Detect which cell encompasses the target text, then output its [x, y] center coordinate. 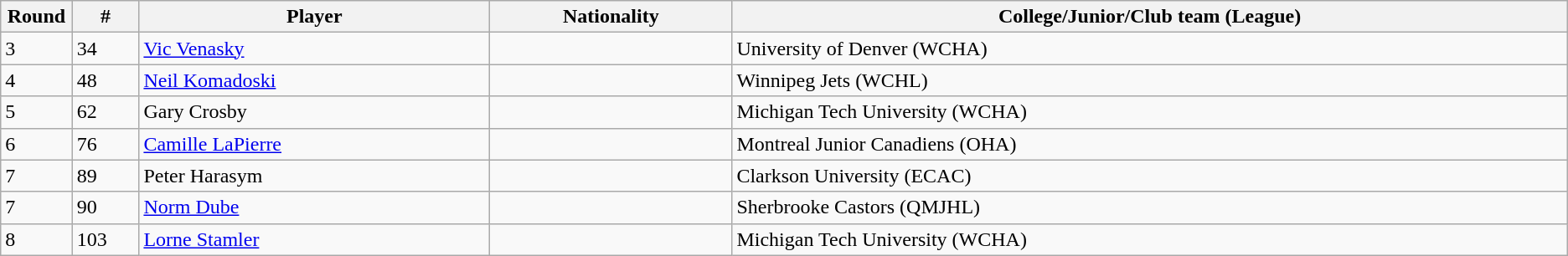
Sherbrooke Castors (QMJHL) [1149, 207]
6 [37, 144]
Round [37, 17]
Gary Crosby [315, 112]
# [106, 17]
Montreal Junior Canadiens (OHA) [1149, 144]
4 [37, 80]
34 [106, 49]
48 [106, 80]
Player [315, 17]
76 [106, 144]
5 [37, 112]
Lorne Stamler [315, 239]
University of Denver (WCHA) [1149, 49]
Camille LaPierre [315, 144]
Neil Komadoski [315, 80]
3 [37, 49]
62 [106, 112]
College/Junior/Club team (League) [1149, 17]
8 [37, 239]
90 [106, 207]
89 [106, 176]
103 [106, 239]
Nationality [611, 17]
Norm Dube [315, 207]
Winnipeg Jets (WCHL) [1149, 80]
Vic Venasky [315, 49]
Peter Harasym [315, 176]
Clarkson University (ECAC) [1149, 176]
